Locate the cell with the specified text and output its [x, y] center coordinate. 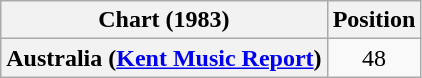
Chart (1983) [164, 20]
48 [374, 58]
Position [374, 20]
Australia (Kent Music Report) [164, 58]
